Return (x, y) of the center of cell containing provided text 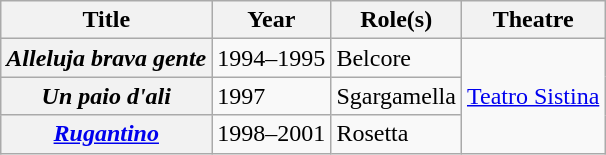
Sgargamella (396, 96)
Belcore (396, 58)
Alleluja brava gente (106, 58)
1998–2001 (272, 134)
Rosetta (396, 134)
Teatro Sistina (532, 96)
1994–1995 (272, 58)
1997 (272, 96)
Title (106, 20)
Role(s) (396, 20)
Rugantino (106, 134)
Year (272, 20)
Theatre (532, 20)
Un paio d'ali (106, 96)
